Provide the [x, y] coordinate of the cell's center where the given text is located.  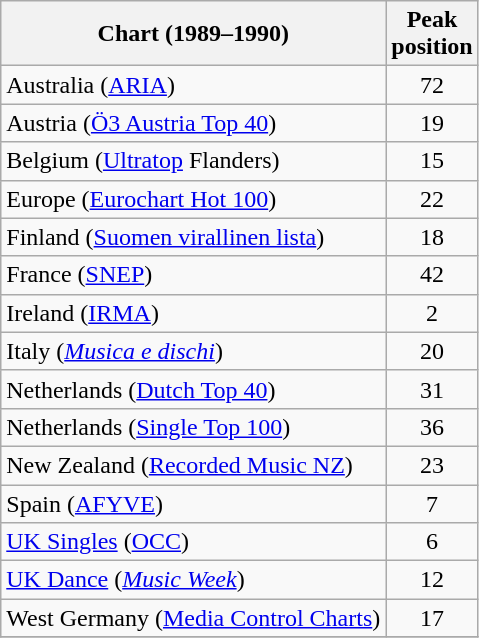
17 [432, 618]
France (SNEP) [194, 275]
15 [432, 161]
Belgium (Ultratop Flanders) [194, 161]
36 [432, 427]
22 [432, 199]
7 [432, 503]
UK Dance (Music Week) [194, 580]
Austria (Ö3 Austria Top 40) [194, 123]
Ireland (IRMA) [194, 313]
New Zealand (Recorded Music NZ) [194, 465]
Italy (Musica e dischi) [194, 351]
UK Singles (OCC) [194, 542]
42 [432, 275]
19 [432, 123]
Europe (Eurochart Hot 100) [194, 199]
Australia (ARIA) [194, 85]
31 [432, 389]
23 [432, 465]
72 [432, 85]
Finland (Suomen virallinen lista) [194, 237]
Netherlands (Single Top 100) [194, 427]
West Germany (Media Control Charts) [194, 618]
Spain (AFYVE) [194, 503]
Chart (1989–1990) [194, 34]
6 [432, 542]
20 [432, 351]
Netherlands (Dutch Top 40) [194, 389]
18 [432, 237]
12 [432, 580]
Peakposition [432, 34]
2 [432, 313]
